Locate the cell with the specified text and output its [x, y] center coordinate. 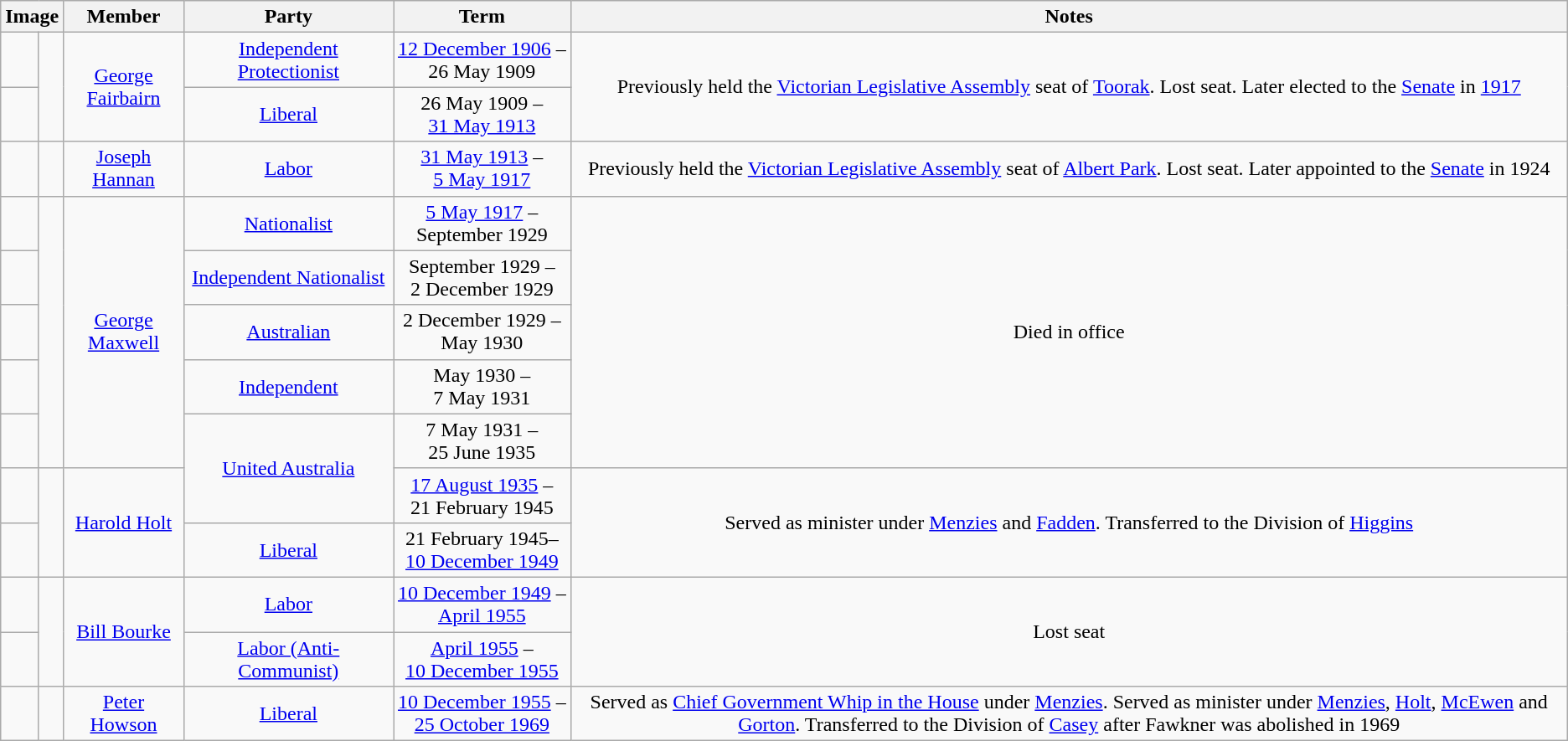
Harold Holt [124, 522]
2 December 1929 –May 1930 [482, 332]
Australian [288, 332]
5 May 1917 –September 1929 [482, 223]
Previously held the Victorian Legislative Assembly seat of Toorak. Lost seat. Later elected to the Senate in 1917 [1069, 87]
George Maxwell [124, 332]
Independent Protectionist [288, 60]
Labor (Anti-Communist) [288, 658]
Independent [288, 387]
George Fairbairn [124, 87]
Joseph Hannan [124, 169]
21 February 1945–10 December 1949 [482, 549]
Served as minister under Menzies and Fadden. Transferred to the Division of Higgins [1069, 522]
Died in office [1069, 332]
Lost seat [1069, 631]
Image [32, 17]
31 May 1913 –5 May 1917 [482, 169]
Member [124, 17]
17 August 1935 –21 February 1945 [482, 496]
Term [482, 17]
May 1930 –7 May 1931 [482, 387]
Bill Bourke [124, 631]
Peter Howson [124, 713]
April 1955 –10 December 1955 [482, 658]
Nationalist [288, 223]
7 May 1931 –25 June 1935 [482, 440]
26 May 1909 –31 May 1913 [482, 114]
United Australia [288, 468]
September 1929 –2 December 1929 [482, 278]
12 December 1906 –26 May 1909 [482, 60]
Previously held the Victorian Legislative Assembly seat of Albert Park. Lost seat. Later appointed to the Senate in 1924 [1069, 169]
10 December 1955 –25 October 1969 [482, 713]
Party [288, 17]
Independent Nationalist [288, 278]
Notes [1069, 17]
10 December 1949 –April 1955 [482, 605]
